Return (X, Y) of the center of cell containing provided text 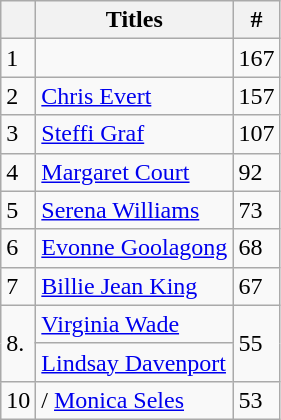
Titles (134, 20)
4 (18, 172)
107 (256, 134)
7 (18, 286)
Virginia Wade (134, 324)
68 (256, 248)
Steffi Graf (134, 134)
2 (18, 96)
55 (256, 343)
92 (256, 172)
1 (18, 58)
53 (256, 400)
73 (256, 210)
# (256, 20)
/ Monica Seles (134, 400)
10 (18, 400)
8. (18, 343)
67 (256, 286)
Evonne Goolagong (134, 248)
157 (256, 96)
167 (256, 58)
Billie Jean King (134, 286)
Chris Evert (134, 96)
Serena Williams (134, 210)
6 (18, 248)
5 (18, 210)
3 (18, 134)
Lindsay Davenport (134, 362)
Margaret Court (134, 172)
